Capture the cell that displays the provided text and extract its [x, y] central coordinate. 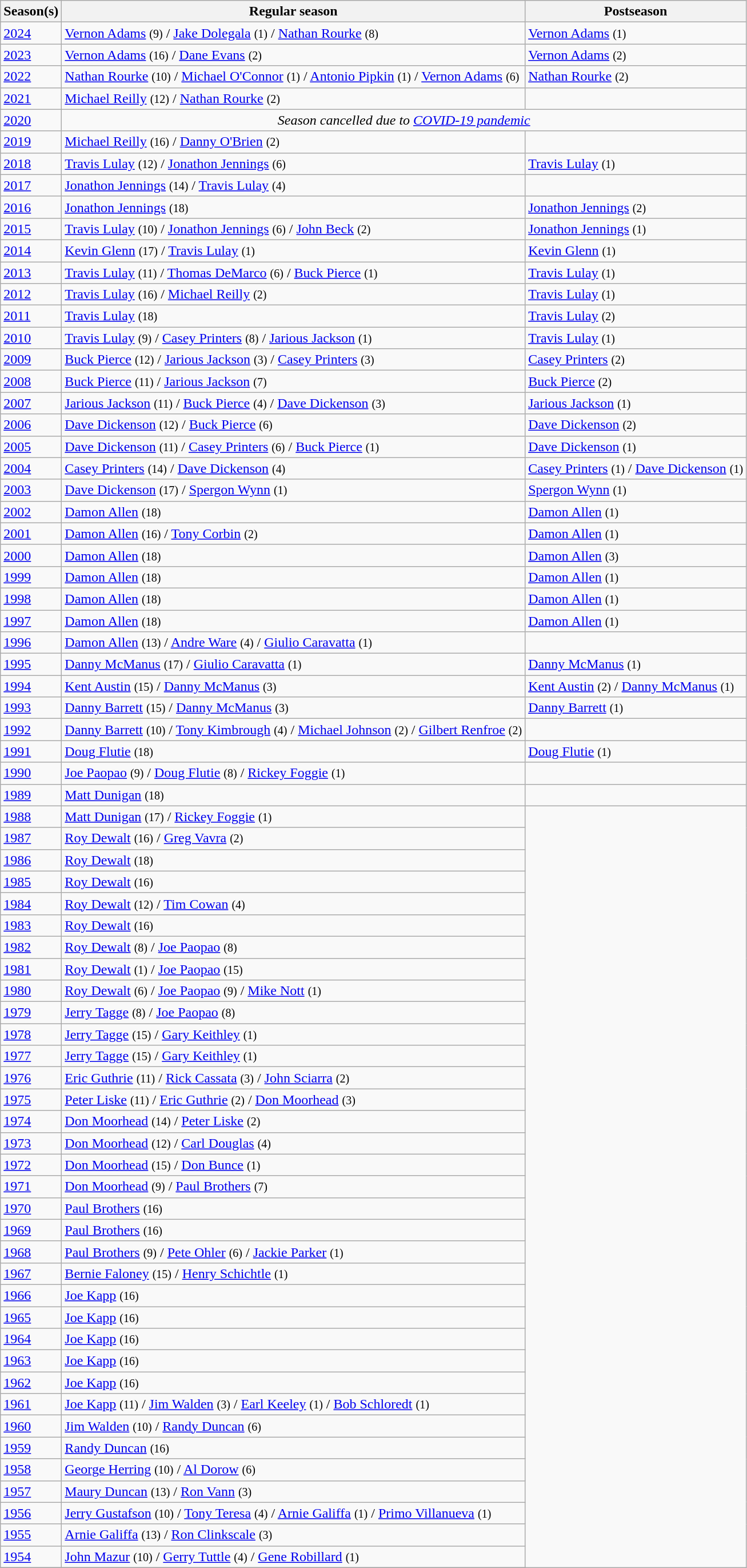
Roy Dewalt (8) / Joe Paopao (8) [294, 947]
Roy Dewalt (12) / Tim Cowan (4) [294, 904]
Season(s) [31, 11]
1962 [31, 1383]
1982 [31, 947]
Vernon Adams (1) [636, 33]
Travis Lulay (9) / Casey Printers (8) / Jarious Jackson (1) [294, 338]
1972 [31, 1165]
Arnie Galiffa (13) / Ron Clinkscale (3) [294, 1535]
1987 [31, 838]
1958 [31, 1470]
Doug Flutie (1) [636, 751]
1959 [31, 1448]
2009 [31, 360]
Don Moorhead (14) / Peter Liske (2) [294, 1121]
1970 [31, 1208]
Joe Kapp (11) / Jim Walden (3) / Earl Keeley (1) / Bob Schloredt (1) [294, 1404]
Spergon Wynn (1) [636, 490]
2003 [31, 490]
1974 [31, 1121]
Damon Allen (3) [636, 555]
1978 [31, 1034]
2019 [31, 142]
Damon Allen (13) / Andre Ware (4) / Giulio Caravatta (1) [294, 643]
Michael Reilly (16) / Danny O'Brien (2) [294, 142]
Vernon Adams (16) / Dane Evans (2) [294, 55]
1968 [31, 1252]
Kevin Glenn (1) [636, 250]
Dave Dickenson (1) [636, 447]
Bernie Faloney (15) / Henry Schichtle (1) [294, 1273]
1960 [31, 1426]
Dave Dickenson (17) / Spergon Wynn (1) [294, 490]
Damon Allen (16) / Tony Corbin (2) [294, 534]
Dave Dickenson (12) / Buck Pierce (6) [294, 425]
2000 [31, 555]
Kent Austin (2) / Danny McManus (1) [636, 686]
Buck Pierce (12) / Jarious Jackson (3) / Casey Printers (3) [294, 360]
Travis Lulay (11) / Thomas DeMarco (6) / Buck Pierce (1) [294, 273]
2014 [31, 250]
2006 [31, 425]
1997 [31, 620]
Roy Dewalt (18) [294, 860]
Paul Brothers (9) / Pete Ohler (6) / Jackie Parker (1) [294, 1252]
1985 [31, 882]
Jonathon Jennings (1) [636, 229]
1954 [31, 1557]
1973 [31, 1143]
2021 [31, 98]
Doug Flutie (18) [294, 751]
Vernon Adams (9) / Jake Dolegala (1) / Nathan Rourke (8) [294, 33]
2011 [31, 316]
1965 [31, 1317]
1977 [31, 1056]
2024 [31, 33]
Peter Liske (11) / Eric Guthrie (2) / Don Moorhead (3) [294, 1100]
Casey Printers (14) / Dave Dickenson (4) [294, 468]
2012 [31, 295]
Michael Reilly (12) / Nathan Rourke (2) [294, 98]
Jim Walden (10) / Randy Duncan (6) [294, 1426]
Don Moorhead (15) / Don Bunce (1) [294, 1165]
1992 [31, 730]
Jarious Jackson (11) / Buck Pierce (4) / Dave Dickenson (3) [294, 403]
Season cancelled due to COVID-19 pandemic [404, 120]
2005 [31, 447]
Danny Barrett (10) / Tony Kimbrough (4) / Michael Johnson (2) / Gilbert Renfroe (2) [294, 730]
2022 [31, 77]
Jonathon Jennings (2) [636, 207]
1967 [31, 1273]
1969 [31, 1230]
2018 [31, 164]
1976 [31, 1078]
2023 [31, 55]
1999 [31, 577]
1998 [31, 599]
Jarious Jackson (1) [636, 403]
2004 [31, 468]
Travis Lulay (10) / Jonathon Jennings (6) / John Beck (2) [294, 229]
Buck Pierce (11) / Jarious Jackson (7) [294, 381]
1966 [31, 1295]
Maury Duncan (13) / Ron Vann (3) [294, 1491]
1981 [31, 969]
Travis Lulay (12) / Jonathon Jennings (6) [294, 164]
Kent Austin (15) / Danny McManus (3) [294, 686]
1990 [31, 773]
1975 [31, 1100]
1989 [31, 795]
Roy Dewalt (6) / Joe Paopao (9) / Mike Nott (1) [294, 991]
Don Moorhead (9) / Paul Brothers (7) [294, 1187]
Danny McManus (1) [636, 664]
2017 [31, 185]
Don Moorhead (12) / Carl Douglas (4) [294, 1143]
Jerry Gustafson (10) / Tony Teresa (4) / Arnie Galiffa (1) / Primo Villanueva (1) [294, 1513]
2020 [31, 120]
2008 [31, 381]
2007 [31, 403]
Travis Lulay (16) / Michael Reilly (2) [294, 295]
Jonathon Jennings (14) / Travis Lulay (4) [294, 185]
2016 [31, 207]
Casey Printers (1) / Dave Dickenson (1) [636, 468]
Postseason [636, 11]
1961 [31, 1404]
1991 [31, 751]
Roy Dewalt (1) / Joe Paopao (15) [294, 969]
Casey Printers (2) [636, 360]
1986 [31, 860]
Travis Lulay (2) [636, 316]
2001 [31, 534]
1979 [31, 1013]
1988 [31, 817]
2013 [31, 273]
2010 [31, 338]
Randy Duncan (16) [294, 1448]
Nathan Rourke (2) [636, 77]
Danny Barrett (1) [636, 708]
Dave Dickenson (11) / Casey Printers (6) / Buck Pierce (1) [294, 447]
1983 [31, 925]
Matt Dunigan (17) / Rickey Foggie (1) [294, 817]
Nathan Rourke (10) / Michael O'Connor (1) / Antonio Pipkin (1) / Vernon Adams (6) [294, 77]
1957 [31, 1491]
Buck Pierce (2) [636, 381]
1993 [31, 708]
1995 [31, 664]
Kevin Glenn (17) / Travis Lulay (1) [294, 250]
Regular season [294, 11]
Jonathon Jennings (18) [294, 207]
Joe Paopao (9) / Doug Flutie (8) / Rickey Foggie (1) [294, 773]
George Herring (10) / Al Dorow (6) [294, 1470]
Danny McManus (17) / Giulio Caravatta (1) [294, 664]
Roy Dewalt (16) / Greg Vavra (2) [294, 838]
Matt Dunigan (18) [294, 795]
1964 [31, 1339]
1996 [31, 643]
2002 [31, 512]
1963 [31, 1361]
2015 [31, 229]
1956 [31, 1513]
Eric Guthrie (11) / Rick Cassata (3) / John Sciarra (2) [294, 1078]
Danny Barrett (15) / Danny McManus (3) [294, 708]
1955 [31, 1535]
Jerry Tagge (8) / Joe Paopao (8) [294, 1013]
John Mazur (10) / Gerry Tuttle (4) / Gene Robillard (1) [294, 1557]
1971 [31, 1187]
Vernon Adams (2) [636, 55]
Dave Dickenson (2) [636, 425]
Travis Lulay (18) [294, 316]
1984 [31, 904]
1980 [31, 991]
1994 [31, 686]
